Capture the cell that displays the provided text and extract its (x, y) central coordinate. 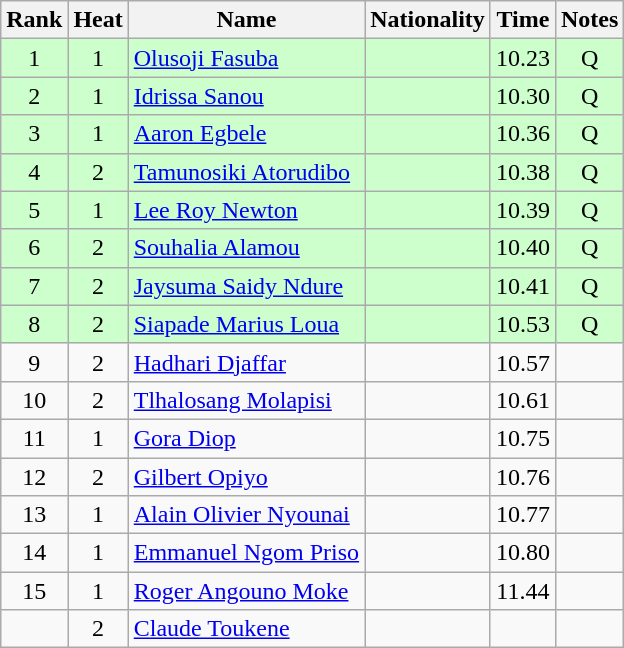
7 (34, 286)
10.75 (522, 438)
Alain Olivier Nyounai (246, 515)
14 (34, 553)
Jaysuma Saidy Ndure (246, 286)
15 (34, 591)
Nationality (428, 20)
Gilbert Opiyo (246, 477)
3 (34, 134)
10.61 (522, 400)
Emmanuel Ngom Priso (246, 553)
4 (34, 172)
11.44 (522, 591)
10.30 (522, 96)
Tlhalosang Molapisi (246, 400)
10.53 (522, 324)
11 (34, 438)
6 (34, 248)
Aaron Egbele (246, 134)
Tamunosiki Atorudibo (246, 172)
10.39 (522, 210)
Olusoji Fasuba (246, 58)
10.57 (522, 362)
8 (34, 324)
Notes (589, 20)
10 (34, 400)
10.40 (522, 248)
10.80 (522, 553)
Claude Toukene (246, 629)
5 (34, 210)
Time (522, 20)
Lee Roy Newton (246, 210)
Souhalia Alamou (246, 248)
Gora Diop (246, 438)
10.36 (522, 134)
13 (34, 515)
Hadhari Djaffar (246, 362)
10.23 (522, 58)
Heat (98, 20)
Idrissa Sanou (246, 96)
Siapade Marius Loua (246, 324)
10.77 (522, 515)
Name (246, 20)
Rank (34, 20)
10.41 (522, 286)
12 (34, 477)
10.76 (522, 477)
9 (34, 362)
Roger Angouno Moke (246, 591)
10.38 (522, 172)
